For the text-containing cell, return its midpoint in [X, Y] coordinate format. 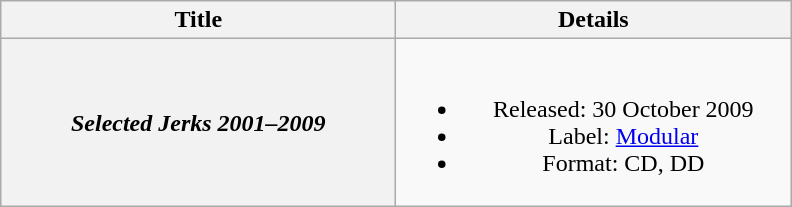
Selected Jerks 2001–2009 [198, 122]
Released: 30 October 2009 Label: Modular Format: CD, DD [594, 122]
Details [594, 20]
Title [198, 20]
